Extract the (X, Y) coordinate from the center of the cell holding the provided text.  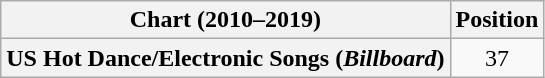
37 (497, 58)
Chart (2010–2019) (226, 20)
US Hot Dance/Electronic Songs (Billboard) (226, 58)
Position (497, 20)
